Output the (x, y) coordinate of the center of the cell containing the given text.  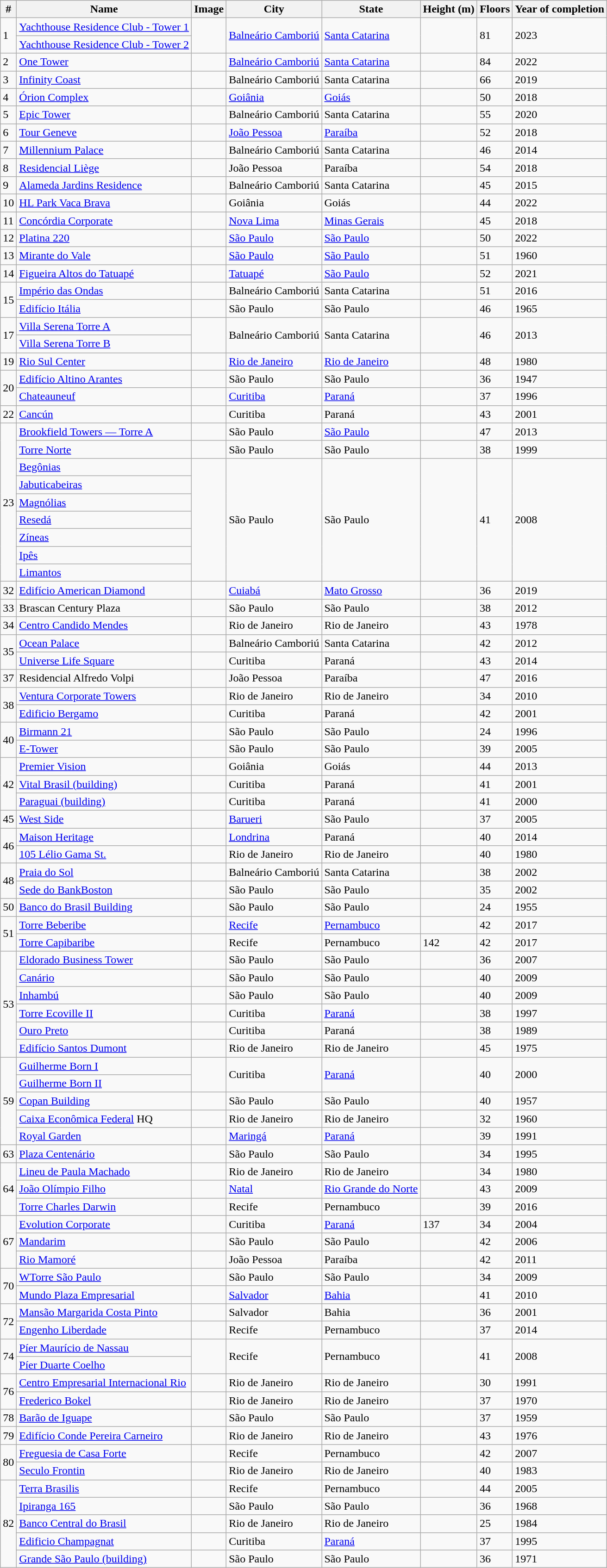
Frederico Bokel (104, 1401)
14 (8, 273)
Premier Vision (104, 766)
Banco Central do Brasil (104, 1524)
11 (8, 221)
Cancún (104, 414)
Ouro Preto (104, 1030)
Londrina (274, 837)
Residencial Liège (104, 167)
One Tower (104, 62)
1957 (560, 1101)
Órion Complex (104, 97)
137 (449, 1224)
HL Park Vaca Brava (104, 203)
# (8, 9)
Mandarim (104, 1242)
1989 (560, 1030)
1971 (560, 1559)
1997 (560, 1013)
79 (8, 1436)
Yachthouse Residence Club - Tower 2 (104, 44)
Torre Norte (104, 449)
72 (8, 1321)
105 Lélio Gama St. (104, 855)
Edifício Santos Dumont (104, 1048)
Caixa Econômica Federal HQ (104, 1119)
81 (494, 36)
Figueira Altos do Tatuapé (104, 273)
25 (494, 1524)
2023 (560, 36)
59 (8, 1101)
Barueri (274, 819)
76 (8, 1392)
2011 (560, 1259)
Barão de Iguape (104, 1418)
1947 (560, 379)
City (274, 9)
Epic Tower (104, 115)
84 (494, 62)
Maringá (274, 1136)
Plaza Centenário (104, 1154)
Terra Brasilis (104, 1488)
1984 (560, 1524)
Tour Geneve (104, 132)
70 (8, 1286)
Royal Garden (104, 1136)
30 (494, 1383)
Rio Sul Center (104, 361)
Edifício Altino Arantes (104, 379)
Torre Beberibe (104, 925)
Residencial Alfredo Volpi (104, 678)
Ipês (104, 555)
Edifício Conde Pereira Carneiro (104, 1436)
Villa Serena Torre B (104, 344)
78 (8, 1418)
67 (8, 1242)
2015 (560, 185)
Cuiabá (274, 590)
23 (8, 502)
Edificio Champagnat (104, 1541)
Chateauneuf (104, 397)
12 (8, 238)
74 (8, 1357)
15 (8, 300)
Platina 220 (104, 238)
5 (8, 115)
Minas Gerais (371, 221)
E-Tower (104, 749)
Rio Mamoré (104, 1259)
80 (8, 1462)
2 (8, 62)
Begônias (104, 467)
Alameda Jardins Residence (104, 185)
Image (209, 9)
Ipiranga 165 (104, 1506)
Guilherme Born II (104, 1084)
State (371, 9)
1976 (560, 1436)
17 (8, 335)
22 (8, 414)
Torre Ecoville II (104, 1013)
1975 (560, 1048)
1959 (560, 1418)
2021 (560, 273)
66 (494, 80)
Magnólias (104, 502)
Resedá (104, 520)
Seculo Frontin (104, 1471)
Torre Capibaribe (104, 942)
Nova Lima (274, 221)
Praia do Sol (104, 872)
Mundo Plaza Empresarial (104, 1295)
1978 (560, 626)
19 (8, 361)
Engenho Liberdade (104, 1330)
1999 (560, 449)
Lineu de Paula Machado (104, 1171)
6 (8, 132)
Infinity Coast (104, 80)
Jabuticabeiras (104, 484)
Canário (104, 978)
Grande São Paulo (building) (104, 1559)
Villa Serena Torre A (104, 326)
Guilherme Born I (104, 1066)
João Olímpio Filho (104, 1189)
Limantos (104, 573)
Império das Ondas (104, 291)
Píer Maurício de Nassau (104, 1348)
Universe Life Square (104, 661)
10 (8, 203)
Concórdia Corporate (104, 221)
Centro Candido Mendes (104, 626)
Copan Building (104, 1101)
Píer Duarte Coelho (104, 1365)
7 (8, 150)
Mirante do Vale (104, 256)
Paraguai (building) (104, 802)
Centro Empresarial Internacional Rio (104, 1383)
Maison Heritage (104, 837)
142 (449, 942)
Vital Brasil (building) (104, 784)
2004 (560, 1224)
Birmann 21 (104, 731)
1965 (560, 309)
Eldorado Business Tower (104, 960)
Tatuapé (274, 273)
8 (8, 167)
Sede do BankBoston (104, 890)
WTorre São Paulo (104, 1277)
Brookfield Towers — Torre A (104, 432)
33 (8, 608)
55 (494, 115)
3 (8, 80)
63 (8, 1154)
13 (8, 256)
Ocean Palace (104, 643)
Zíneas (104, 538)
1955 (560, 907)
Year of completion (560, 9)
1968 (560, 1506)
Mato Grosso (371, 590)
Floors (494, 9)
West Side (104, 819)
Edificio Bergamo (104, 713)
9 (8, 185)
Torre Charles Darwin (104, 1207)
Rio Grande do Norte (371, 1189)
Yachthouse Residence Club - Tower 1 (104, 27)
Freguesia de Casa Forte (104, 1453)
53 (8, 1004)
4 (8, 97)
Millennium Palace (104, 150)
Edifício Itália (104, 309)
Inhambú (104, 995)
82 (8, 1524)
Brascan Century Plaza (104, 608)
Height (m) (449, 9)
20 (8, 388)
Natal (274, 1189)
Edifício American Diamond (104, 590)
Name (104, 9)
1970 (560, 1401)
64 (8, 1189)
1983 (560, 1471)
54 (494, 167)
Mansão Margarida Costa Pinto (104, 1312)
1 (8, 36)
Evolution Corporate (104, 1224)
2006 (560, 1242)
2020 (560, 115)
Ventura Corporate Towers (104, 696)
Banco do Brasil Building (104, 907)
